Identify which cell holds the provided text, then report its (x, y) central coordinate. 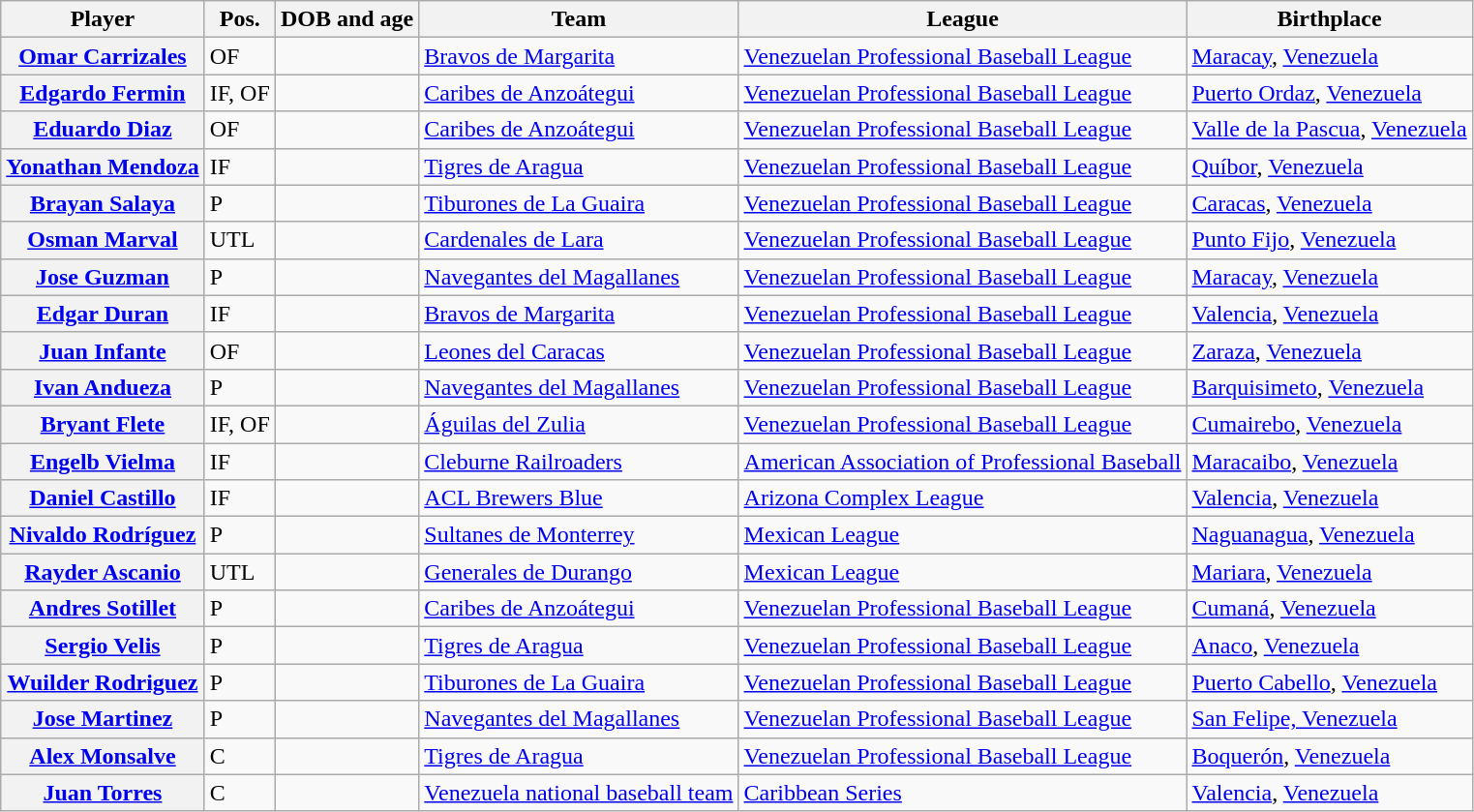
Generales de Durango (579, 572)
Cleburne Railroaders (579, 462)
Naguanagua, Venezuela (1330, 535)
Jose Martinez (103, 719)
Wuilder Rodriguez (103, 682)
Valle de la Pascua, Venezuela (1330, 130)
Cumaná, Venezuela (1330, 609)
League (962, 19)
Juan Infante (103, 350)
Brayan Salaya (103, 203)
Punto Fijo, Venezuela (1330, 240)
Birthplace (1330, 19)
Arizona Complex League (962, 498)
Cumairebo, Venezuela (1330, 424)
Cardenales de Lara (579, 240)
Jose Guzman (103, 277)
Caracas, Venezuela (1330, 203)
Nivaldo Rodríguez (103, 535)
American Association of Professional Baseball (962, 462)
Sergio Velis (103, 646)
Maracaibo, Venezuela (1330, 462)
Bryant Flete (103, 424)
Eduardo Diaz (103, 130)
Osman Marval (103, 240)
Boquerón, Venezuela (1330, 756)
Yonathan Mendoza (103, 166)
Rayder Ascanio (103, 572)
Venezuela national baseball team (579, 793)
Player (103, 19)
Zaraza, Venezuela (1330, 350)
Omar Carrizales (103, 56)
Puerto Ordaz, Venezuela (1330, 93)
Engelb Vielma (103, 462)
Sultanes de Monterrey (579, 535)
Caribbean Series (962, 793)
Edgardo Fermin (103, 93)
Leones del Caracas (579, 350)
Anaco, Venezuela (1330, 646)
Juan Torres (103, 793)
Team (579, 19)
Puerto Cabello, Venezuela (1330, 682)
Mariara, Venezuela (1330, 572)
Edgar Duran (103, 314)
San Felipe, Venezuela (1330, 719)
Andres Sotillet (103, 609)
Barquisimeto, Venezuela (1330, 387)
DOB and age (346, 19)
Pos. (240, 19)
Quíbor, Venezuela (1330, 166)
Ivan Andueza (103, 387)
Águilas del Zulia (579, 424)
Daniel Castillo (103, 498)
Alex Monsalve (103, 756)
ACL Brewers Blue (579, 498)
